Find where the given text appears and provide that cell's center as (X, Y) coordinate. 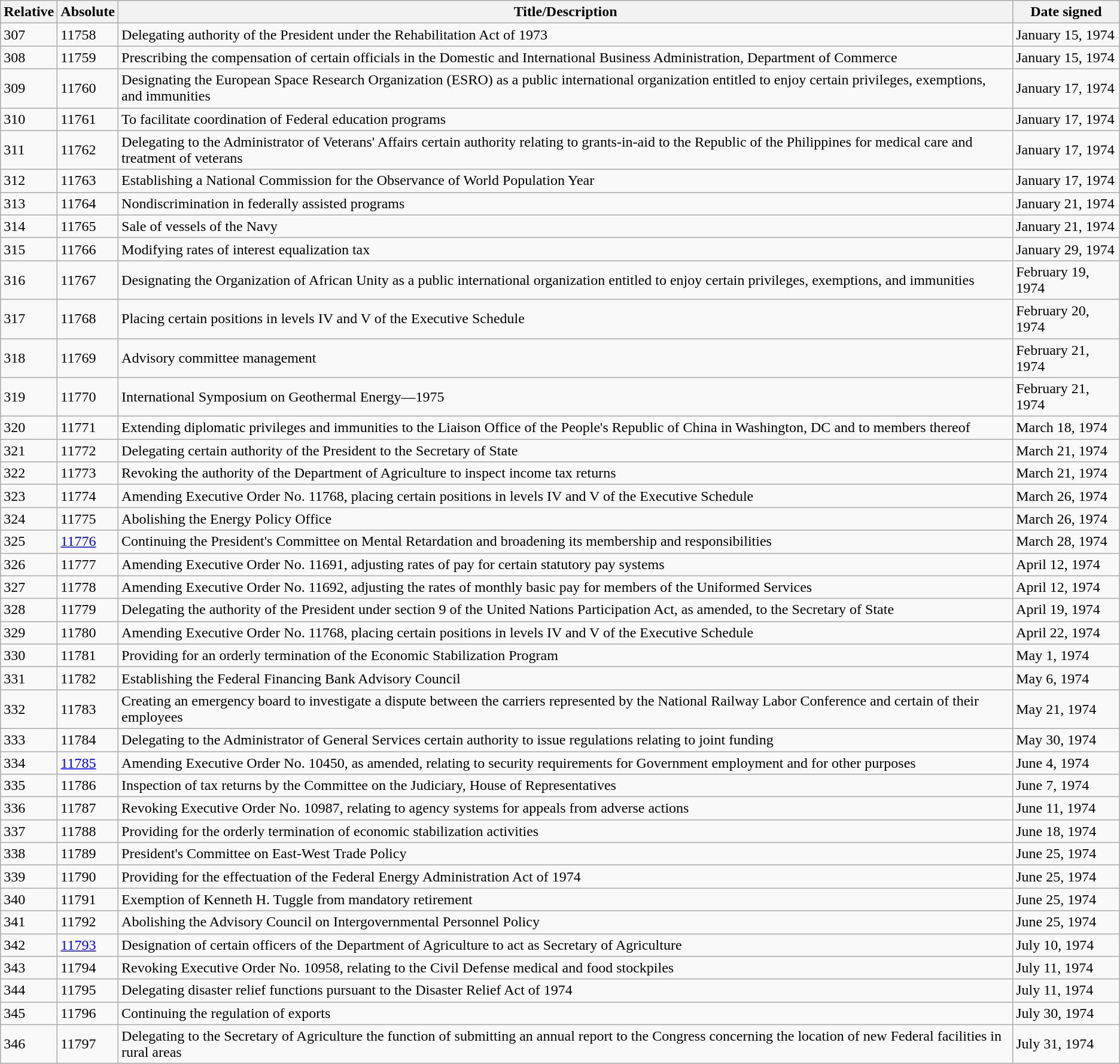
336 (29, 808)
11791 (88, 899)
July 30, 1974 (1066, 1013)
317 (29, 318)
Amending Executive Order No. 11691, adjusting rates of pay for certain statutory pay systems (566, 564)
341 (29, 922)
11762 (88, 150)
April 22, 1974 (1066, 633)
11764 (88, 203)
11765 (88, 226)
11782 (88, 678)
319 (29, 397)
11775 (88, 519)
334 (29, 763)
Exemption of Kenneth H. Tuggle from mandatory retirement (566, 899)
11759 (88, 57)
Providing for an orderly termination of the Economic Stabilization Program (566, 655)
307 (29, 35)
11797 (88, 1044)
315 (29, 249)
11779 (88, 610)
11785 (88, 763)
To facilitate coordination of Federal education programs (566, 119)
January 29, 1974 (1066, 249)
April 19, 1974 (1066, 610)
Title/Description (566, 12)
Advisory committee management (566, 358)
342 (29, 945)
326 (29, 564)
Establishing the Federal Financing Bank Advisory Council (566, 678)
328 (29, 610)
346 (29, 1044)
344 (29, 990)
February 20, 1974 (1066, 318)
11768 (88, 318)
338 (29, 854)
322 (29, 473)
Designating the Organization of African Unity as a public international organization entitled to enjoy certain privileges, exemptions, and immunities (566, 280)
Establishing a National Commission for the Observance of World Population Year (566, 181)
March 18, 1974 (1066, 428)
318 (29, 358)
June 11, 1974 (1066, 808)
International Symposium on Geothermal Energy—1975 (566, 397)
11792 (88, 922)
11771 (88, 428)
Revoking Executive Order No. 10958, relating to the Civil Defense medical and food stockpiles (566, 968)
11769 (88, 358)
June 4, 1974 (1066, 763)
11760 (88, 89)
May 30, 1974 (1066, 740)
310 (29, 119)
February 19, 1974 (1066, 280)
308 (29, 57)
11795 (88, 990)
Nondiscrimination in federally assisted programs (566, 203)
Amending Executive Order No. 10450, as amended, relating to security requirements for Government employment and for other purposes (566, 763)
324 (29, 519)
339 (29, 877)
Prescribing the compensation of certain officials in the Domestic and International Business Administration, Department of Commerce (566, 57)
11777 (88, 564)
337 (29, 831)
11758 (88, 35)
11766 (88, 249)
11770 (88, 397)
Relative (29, 12)
Absolute (88, 12)
Designation of certain officers of the Department of Agriculture to act as Secretary of Agriculture (566, 945)
Sale of vessels of the Navy (566, 226)
May 6, 1974 (1066, 678)
Delegating the authority of the President under section 9 of the United Nations Participation Act, as amended, to the Secretary of State (566, 610)
331 (29, 678)
June 7, 1974 (1066, 786)
11793 (88, 945)
11778 (88, 587)
313 (29, 203)
345 (29, 1013)
321 (29, 451)
Extending diplomatic privileges and immunities to the Liaison Office of the People's Republic of China in Washington, DC and to members thereof (566, 428)
329 (29, 633)
Date signed (1066, 12)
11796 (88, 1013)
325 (29, 542)
Delegating certain authority of the President to the Secretary of State (566, 451)
March 28, 1974 (1066, 542)
Abolishing the Energy Policy Office (566, 519)
11794 (88, 968)
July 10, 1974 (1066, 945)
11788 (88, 831)
Amending Executive Order No. 11692, adjusting the rates of monthly basic pay for members of the Uniformed Services (566, 587)
11780 (88, 633)
Providing for the effectuation of the Federal Energy Administration Act of 1974 (566, 877)
314 (29, 226)
Revoking the authority of the Department of Agriculture to inspect income tax returns (566, 473)
312 (29, 181)
Placing certain positions in levels IV and V of the Executive Schedule (566, 318)
330 (29, 655)
11774 (88, 496)
President's Committee on East-West Trade Policy (566, 854)
11781 (88, 655)
11787 (88, 808)
11789 (88, 854)
Inspection of tax returns by the Committee on the Judiciary, House of Representatives (566, 786)
June 18, 1974 (1066, 831)
Continuing the regulation of exports (566, 1013)
11763 (88, 181)
11790 (88, 877)
11767 (88, 280)
335 (29, 786)
323 (29, 496)
Continuing the President's Committee on Mental Retardation and broadening its membership and responsibilities (566, 542)
332 (29, 709)
311 (29, 150)
340 (29, 899)
11772 (88, 451)
11784 (88, 740)
July 31, 1974 (1066, 1044)
333 (29, 740)
May 1, 1974 (1066, 655)
11776 (88, 542)
11786 (88, 786)
Revoking Executive Order No. 10987, relating to agency systems for appeals from adverse actions (566, 808)
Providing for the orderly termination of economic stabilization activities (566, 831)
Delegating disaster relief functions pursuant to the Disaster Relief Act of 1974 (566, 990)
Delegating authority of the President under the Rehabilitation Act of 1973 (566, 35)
316 (29, 280)
11773 (88, 473)
320 (29, 428)
Modifying rates of interest equalization tax (566, 249)
Delegating to the Administrator of General Services certain authority to issue regulations relating to joint funding (566, 740)
Abolishing the Advisory Council on Intergovernmental Personnel Policy (566, 922)
309 (29, 89)
343 (29, 968)
327 (29, 587)
11761 (88, 119)
11783 (88, 709)
May 21, 1974 (1066, 709)
